Scan for the cell matching the given text and deliver its [X, Y] coordinate at center. 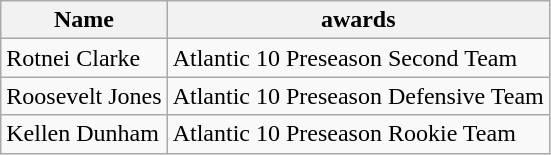
Atlantic 10 Preseason Rookie Team [358, 134]
Roosevelt Jones [84, 96]
Atlantic 10 Preseason Second Team [358, 58]
Name [84, 20]
Atlantic 10 Preseason Defensive Team [358, 96]
Kellen Dunham [84, 134]
awards [358, 20]
Rotnei Clarke [84, 58]
